Extract the (X, Y) coordinate from the center of the cell holding the provided text.  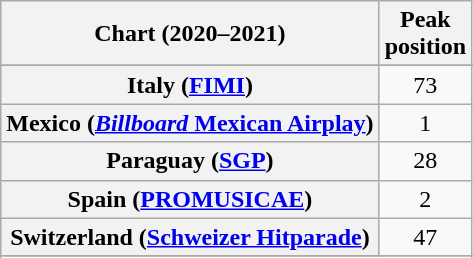
2 (425, 199)
Italy (FIMI) (190, 85)
73 (425, 85)
47 (425, 237)
Switzerland (Schweizer Hitparade) (190, 237)
1 (425, 123)
28 (425, 161)
Chart (2020–2021) (190, 34)
Mexico (Billboard Mexican Airplay) (190, 123)
Peakposition (425, 34)
Paraguay (SGP) (190, 161)
Spain (PROMUSICAE) (190, 199)
